Provide the [X, Y] coordinate of the cell's center where the given text is located.  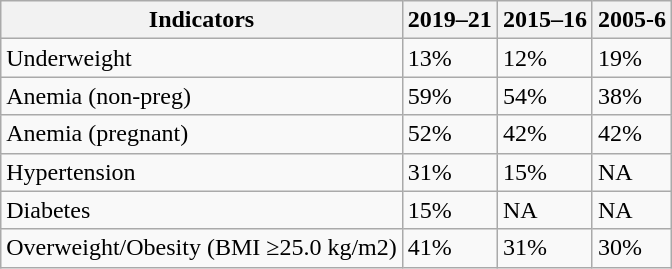
Diabetes [202, 210]
2015–16 [544, 20]
Underweight [202, 58]
Indicators [202, 20]
59% [450, 96]
38% [632, 96]
54% [544, 96]
2005-6 [632, 20]
Overweight/Obesity (BMI ≥25.0 kg/m2) [202, 248]
2019–21 [450, 20]
12% [544, 58]
30% [632, 248]
Anemia (non-preg) [202, 96]
Hypertension [202, 172]
13% [450, 58]
19% [632, 58]
41% [450, 248]
Anemia (pregnant) [202, 134]
52% [450, 134]
